Locate the cell with the specified text and output its (X, Y) center coordinate. 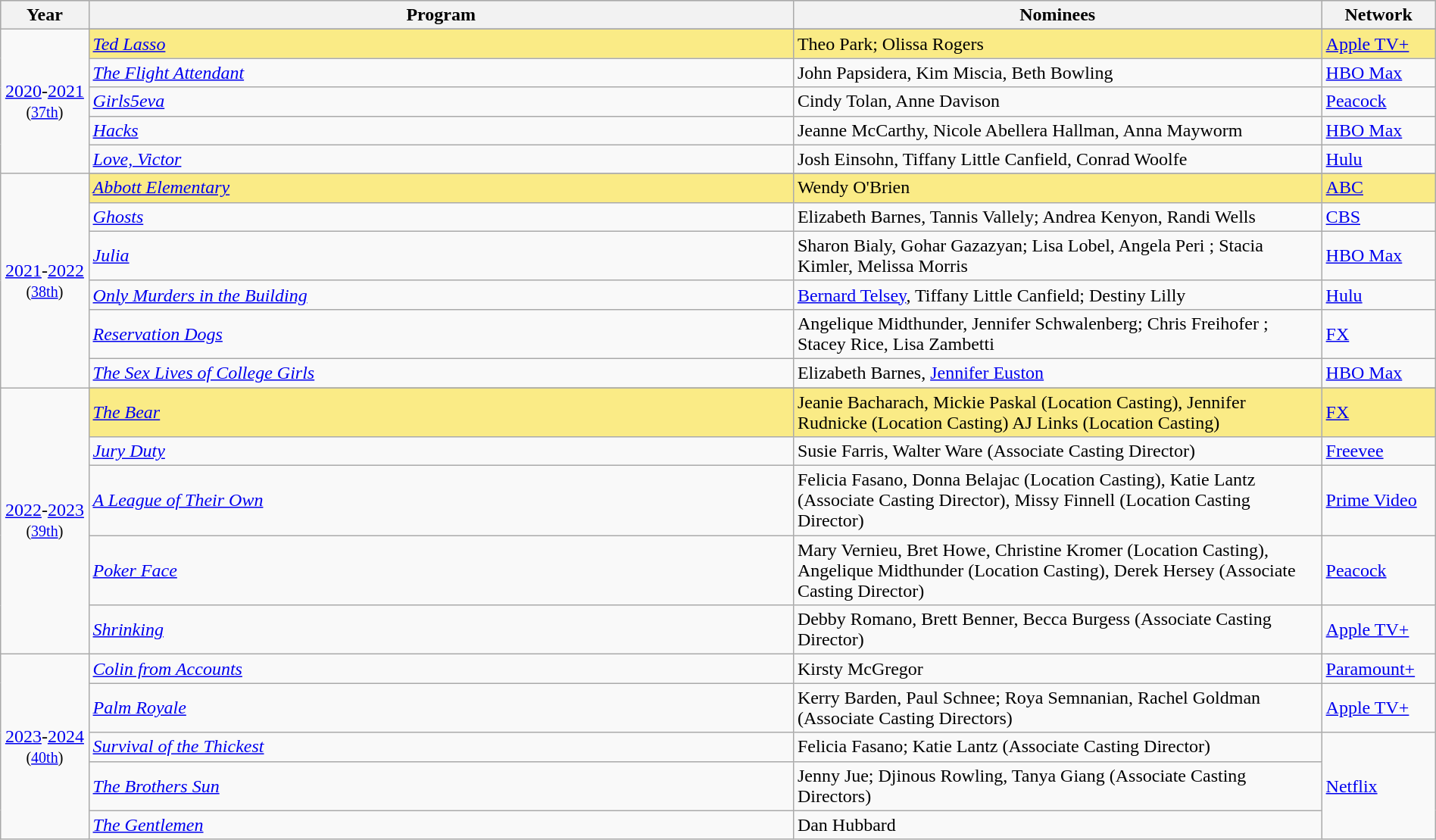
Netflix (1378, 786)
Ghosts (441, 217)
Hacks (441, 130)
Freevee (1378, 451)
2022-2023(39th) (45, 521)
Susie Farris, Walter Ware (Associate Casting Director) (1057, 451)
Year (45, 15)
Only Murders in the Building (441, 295)
Sharon Bialy, Gohar Gazazyan; Lisa Lobel, Angela Peri ; Stacia Kimler, Melissa Morris (1057, 256)
The Flight Attendant (441, 73)
ABC (1378, 188)
Survival of the Thickest (441, 747)
Jenny Jue; Djinous Rowling, Tanya Giang (Associate Casting Directors) (1057, 786)
Poker Face (441, 570)
Felicia Fasano, Donna Belajac (Location Casting), Katie Lantz (Associate Casting Director), Missy Finnell (Location Casting Director) (1057, 501)
The Gentlemen (441, 825)
Angelique Midthunder, Jennifer Schwalenberg; Chris Freihofer ; Stacey Rice, Lisa Zambetti (1057, 333)
2023-2024(40th) (45, 747)
Kirsty McGregor (1057, 669)
Josh Einsohn, Tiffany Little Canfield, Conrad Woolfe (1057, 159)
Program (441, 15)
Kerry Barden, Paul Schnee; Roya Semnanian, Rachel Goldman (Associate Casting Directors) (1057, 707)
Elizabeth Barnes, Tannis Vallely; Andrea Kenyon, Randi Wells (1057, 217)
2020-2021(37th) (45, 101)
Cindy Tolan, Anne Davison (1057, 101)
Love, Victor (441, 159)
Felicia Fasano; Katie Lantz (Associate Casting Director) (1057, 747)
Jeanie Bacharach, Mickie Paskal (Location Casting), Jennifer Rudnicke (Location Casting) AJ Links (Location Casting) (1057, 412)
Nominees (1057, 15)
Network (1378, 15)
Abbott Elementary (441, 188)
Dan Hubbard (1057, 825)
Jury Duty (441, 451)
Wendy O'Brien (1057, 188)
Girls5eva (441, 101)
Ted Lasso (441, 44)
A League of Their Own (441, 501)
Reservation Dogs (441, 333)
Mary Vernieu, Bret Howe, Christine Kromer (Location Casting), Angelique Midthunder (Location Casting), Derek Hersey (Associate Casting Director) (1057, 570)
Bernard Telsey, Tiffany Little Canfield; Destiny Lilly (1057, 295)
Paramount+ (1378, 669)
The Bear (441, 412)
The Brothers Sun (441, 786)
The Sex Lives of College Girls (441, 373)
John Papsidera, Kim Miscia, Beth Bowling (1057, 73)
Theo Park; Olissa Rogers (1057, 44)
Debby Romano, Brett Benner, Becca Burgess (Associate Casting Director) (1057, 630)
Elizabeth Barnes, Jennifer Euston (1057, 373)
CBS (1378, 217)
Jeanne McCarthy, Nicole Abellera Hallman, Anna Mayworm (1057, 130)
Prime Video (1378, 501)
Palm Royale (441, 707)
Shrinking (441, 630)
Colin from Accounts (441, 669)
2021-2022(38th) (45, 280)
Julia (441, 256)
